Return the [x, y] coordinate for the center point of the cell that contains the specified text.  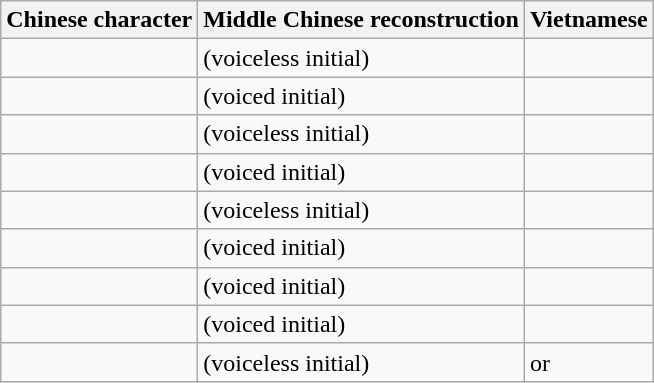
Chinese character [100, 20]
Middle Chinese reconstruction [362, 20]
or [588, 362]
Vietnamese [588, 20]
